Find where the given text appears and provide that cell's center as (X, Y) coordinate. 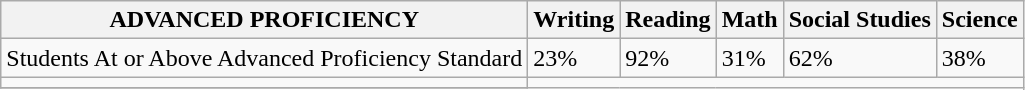
Social Studies (860, 20)
23% (574, 58)
62% (860, 58)
Science (980, 20)
92% (668, 58)
Reading (668, 20)
Math (750, 20)
31% (750, 58)
38% (980, 58)
ADVANCED PROFICIENCY (264, 20)
Students At or Above Advanced Proficiency Standard (264, 58)
Writing (574, 20)
